Return (X, Y) of the center of cell containing provided text 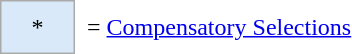
* (38, 27)
